Find where the given text appears and provide that cell's center as [X, Y] coordinate. 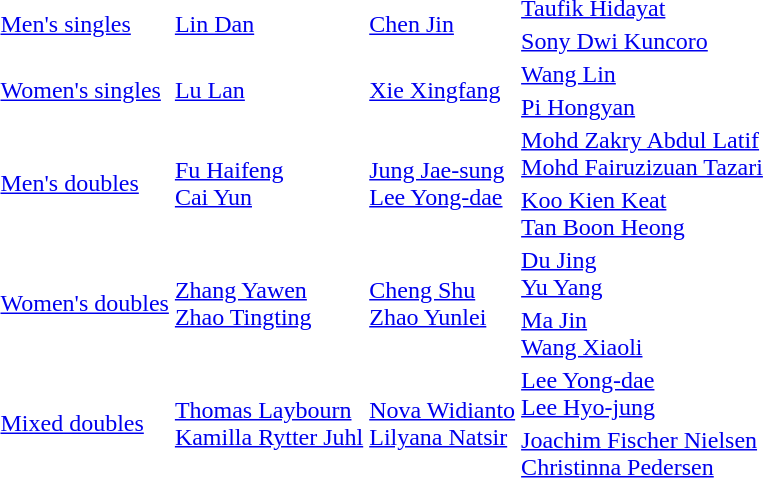
Xie Xingfang [442, 90]
Lu Lan [268, 90]
Cheng Shu Zhao Yunlei [442, 304]
Zhang Yawen Zhao Tingting [268, 304]
Jung Jae-sung Lee Yong-dae [442, 184]
Fu Haifeng Cai Yun [268, 184]
